Find where the given text appears and provide that cell's center as [X, Y] coordinate. 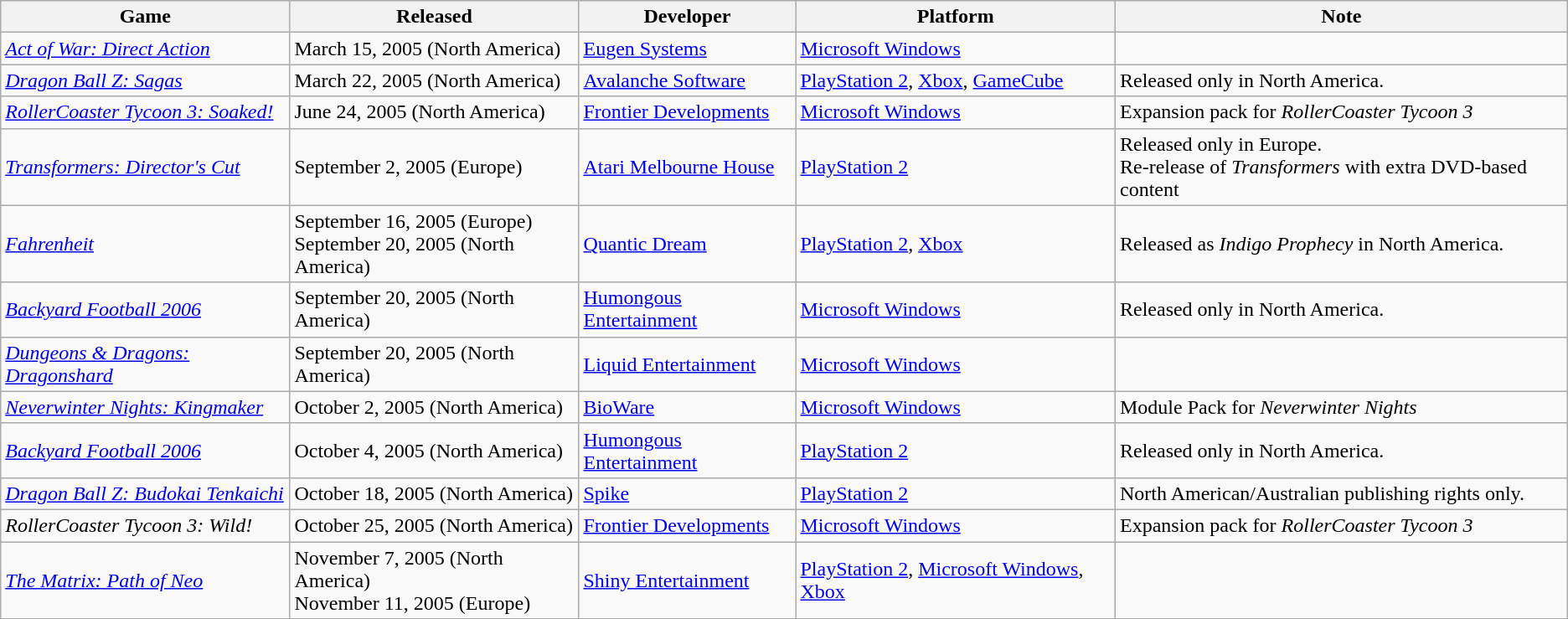
Game [146, 17]
Released as Indigo Prophecy in North America. [1341, 244]
Eugen Systems [687, 49]
October 18, 2005 (North America) [434, 493]
November 7, 2005 (North America)November 11, 2005 (Europe) [434, 580]
Transformers: Director's Cut [146, 167]
Avalanche Software [687, 80]
March 22, 2005 (North America) [434, 80]
Spike [687, 493]
Dungeons & Dragons: Dragonshard [146, 364]
PlayStation 2, Microsoft Windows, Xbox [955, 580]
Module Pack for Neverwinter Nights [1341, 407]
October 25, 2005 (North America) [434, 525]
Quantic Dream [687, 244]
October 4, 2005 (North America) [434, 451]
Atari Melbourne House [687, 167]
Note [1341, 17]
Fahrenheit [146, 244]
PlayStation 2, Xbox [955, 244]
Developer [687, 17]
Dragon Ball Z: Sagas [146, 80]
The Matrix: Path of Neo [146, 580]
Liquid Entertainment [687, 364]
Shiny Entertainment [687, 580]
Released [434, 17]
June 24, 2005 (North America) [434, 112]
October 2, 2005 (North America) [434, 407]
Act of War: Direct Action [146, 49]
Dragon Ball Z: Budokai Tenkaichi [146, 493]
Neverwinter Nights: Kingmaker [146, 407]
RollerCoaster Tycoon 3: Soaked! [146, 112]
Platform [955, 17]
RollerCoaster Tycoon 3: Wild! [146, 525]
Released only in Europe.Re-release of Transformers with extra DVD-based content [1341, 167]
March 15, 2005 (North America) [434, 49]
PlayStation 2, Xbox, GameCube [955, 80]
BioWare [687, 407]
North American/Australian publishing rights only. [1341, 493]
September 2, 2005 (Europe) [434, 167]
September 16, 2005 (Europe)September 20, 2005 (North America) [434, 244]
